From the cell containing the given text, extract its center point as (X, Y) coordinate. 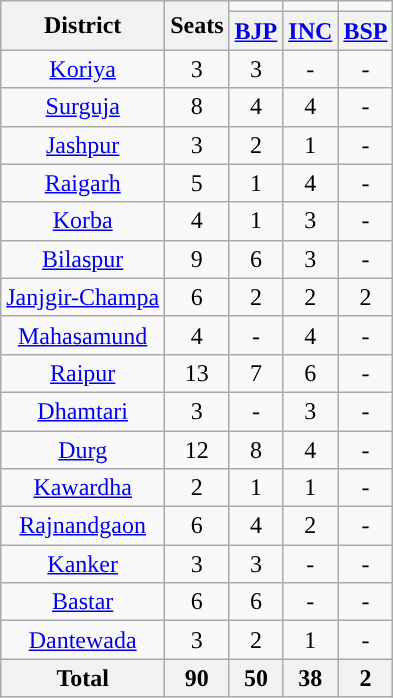
INC (310, 31)
Bilaspur (83, 259)
Kanker (83, 564)
Surguja (83, 107)
50 (256, 678)
38 (310, 678)
Seats (197, 26)
12 (197, 449)
Bastar (83, 602)
Raigarh (83, 183)
Korba (83, 221)
5 (197, 183)
BJP (256, 31)
Mahasamund (83, 335)
90 (197, 678)
Janjgir-Champa (83, 297)
District (83, 26)
Dhamtari (83, 411)
BSP (366, 31)
13 (197, 373)
Durg (83, 449)
Koriya (83, 69)
Rajnandgaon (83, 526)
Total (83, 678)
Dantewada (83, 640)
7 (256, 373)
Jashpur (83, 145)
Raipur (83, 373)
9 (197, 259)
Kawardha (83, 488)
